Locate the cell with the specified text and output its [x, y] center coordinate. 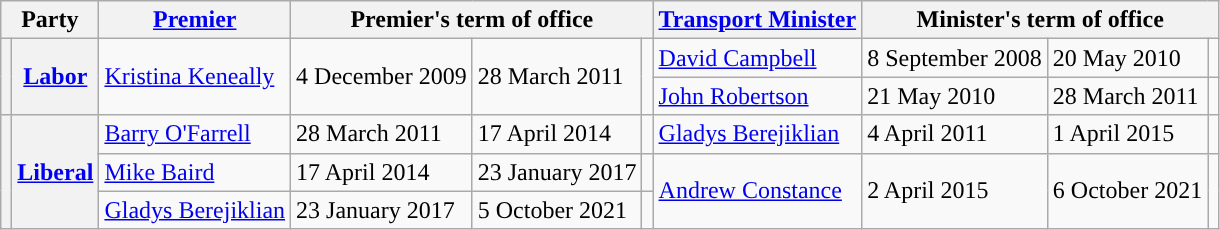
Barry O'Farrell [195, 134]
Andrew Constance [758, 191]
8 September 2008 [955, 58]
21 May 2010 [955, 96]
4 December 2009 [382, 77]
Kristina Keneally [195, 77]
5 October 2021 [557, 210]
Liberal [56, 172]
6 October 2021 [1127, 191]
2 April 2015 [955, 191]
4 April 2011 [955, 134]
Labor [56, 77]
Premier [195, 20]
Premier's term of office [472, 20]
Transport Minister [758, 20]
1 April 2015 [1127, 134]
John Robertson [758, 96]
Party [50, 20]
David Campbell [758, 58]
Mike Baird [195, 172]
Minister's term of office [1040, 20]
20 May 2010 [1127, 58]
